Scan for the cell matching the given text and deliver its [x, y] coordinate at center. 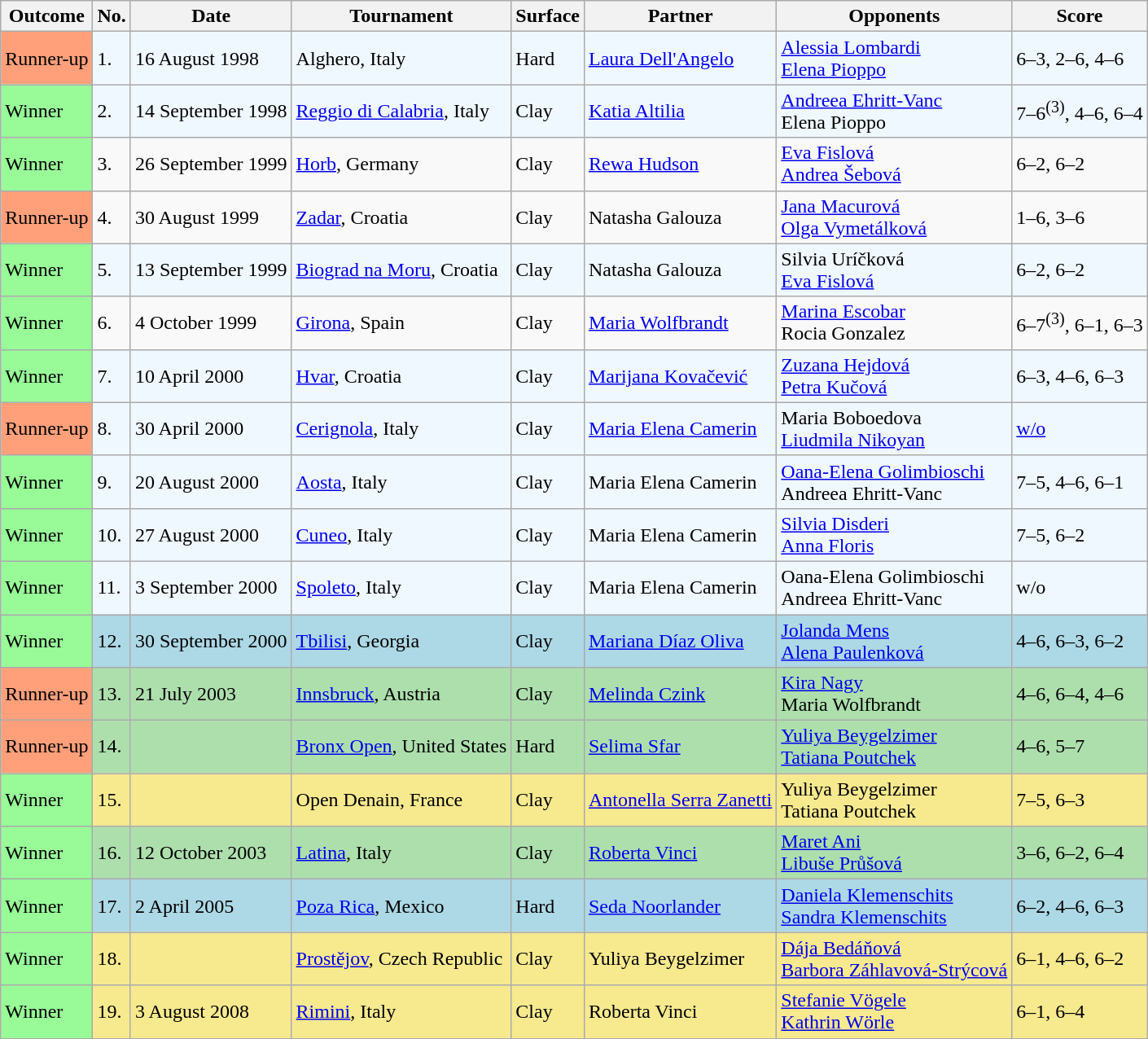
Partner [680, 16]
Spoleto, Italy [401, 588]
Hvar, Croatia [401, 376]
Maria Wolfbrandt [680, 322]
Katia Altilia [680, 111]
30 April 2000 [211, 428]
Eva Fislová Andrea Šebová [894, 164]
Alessia Lombardi Elena Pioppo [894, 59]
4–6, 5–7 [1080, 747]
6–7(3), 6–1, 6–3 [1080, 322]
Laura Dell'Angelo [680, 59]
13 September 1999 [211, 270]
1–6, 3–6 [1080, 217]
19. [112, 1011]
Melinda Czink [680, 694]
8. [112, 428]
4–6, 6–4, 4–6 [1080, 694]
Daniela Klemenschits Sandra Klemenschits [894, 905]
3 August 2008 [211, 1011]
14. [112, 747]
Stefanie Vögele Kathrin Wörle [894, 1011]
6. [112, 322]
Yuliya Beygelzimer [680, 959]
6–1, 6–4 [1080, 1011]
Silvia Uríčková Eva Fislová [894, 270]
Alghero, Italy [401, 59]
Marijana Kovačević [680, 376]
Innsbruck, Austria [401, 694]
7–5, 4–6, 6–1 [1080, 482]
9. [112, 482]
Kira Nagy Maria Wolfbrandt [894, 694]
Selima Sfar [680, 747]
Rewa Hudson [680, 164]
Prostějov, Czech Republic [401, 959]
4. [112, 217]
Jolanda Mens Alena Paulenková [894, 640]
7–6(3), 4–6, 6–4 [1080, 111]
6–1, 4–6, 6–2 [1080, 959]
Bronx Open, United States [401, 747]
2 April 2005 [211, 905]
Rimini, Italy [401, 1011]
4–6, 6–3, 6–2 [1080, 640]
6–3, 4–6, 6–3 [1080, 376]
13. [112, 694]
Aosta, Italy [401, 482]
7–5, 6–2 [1080, 534]
Cuneo, Italy [401, 534]
Date [211, 16]
1. [112, 59]
Jana Macurová Olga Vymetálková [894, 217]
27 August 2000 [211, 534]
20 August 2000 [211, 482]
Tbilisi, Georgia [401, 640]
10 April 2000 [211, 376]
3. [112, 164]
10. [112, 534]
Reggio di Calabria, Italy [401, 111]
7–5, 6–3 [1080, 800]
12. [112, 640]
Maria Boboedova Liudmila Nikoyan [894, 428]
3 September 2000 [211, 588]
Surface [548, 16]
15. [112, 800]
14 September 1998 [211, 111]
Open Denain, France [401, 800]
7. [112, 376]
Latina, Italy [401, 853]
12 October 2003 [211, 853]
6–2, 4–6, 6–3 [1080, 905]
17. [112, 905]
Antonella Serra Zanetti [680, 800]
Seda Noorlander [680, 905]
4 October 1999 [211, 322]
Girona, Spain [401, 322]
Silvia Disderi Anna Floris [894, 534]
16 August 1998 [211, 59]
21 July 2003 [211, 694]
30 September 2000 [211, 640]
Opponents [894, 16]
Horb, Germany [401, 164]
Marina Escobar Rocia Gonzalez [894, 322]
6–3, 2–6, 4–6 [1080, 59]
Zuzana Hejdová Petra Kučová [894, 376]
Maret Ani Libuše Průšová [894, 853]
5. [112, 270]
Poza Rica, Mexico [401, 905]
No. [112, 16]
Cerignola, Italy [401, 428]
Tournament [401, 16]
26 September 1999 [211, 164]
11. [112, 588]
3–6, 6–2, 6–4 [1080, 853]
Score [1080, 16]
16. [112, 853]
Outcome [47, 16]
30 August 1999 [211, 217]
Zadar, Croatia [401, 217]
Dája Bedáňová Barbora Záhlavová-Strýcová [894, 959]
Mariana Díaz Oliva [680, 640]
Andreea Ehritt-Vanc Elena Pioppo [894, 111]
Biograd na Moru, Croatia [401, 270]
18. [112, 959]
2. [112, 111]
